Locate the cell with the specified text and output its [x, y] center coordinate. 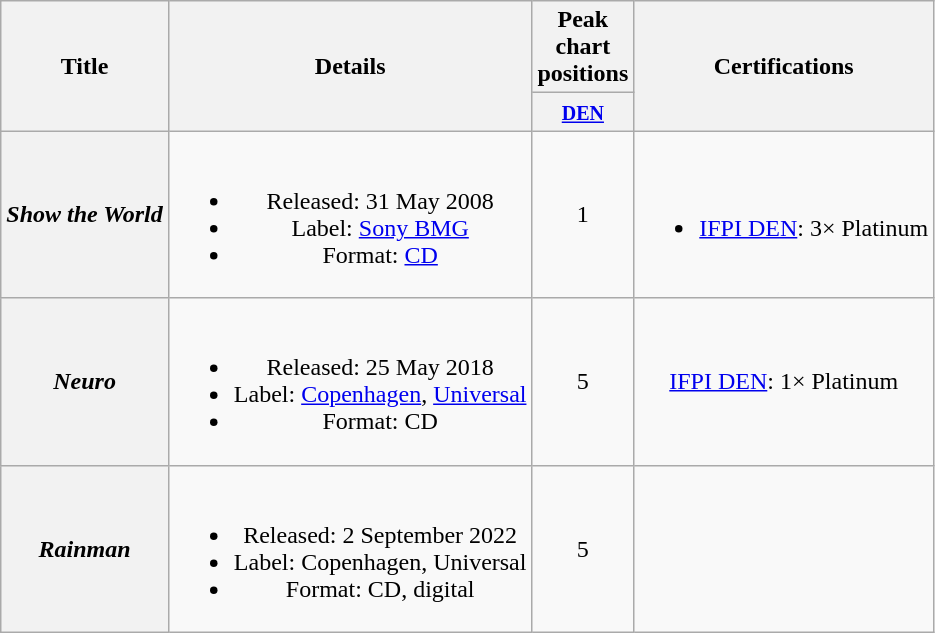
Peak chart positions [583, 47]
1 [583, 214]
Released: 31 May 2008Label: Sony BMGFormat: CD [350, 214]
Title [85, 66]
IFPI DEN: 1× Platinum [784, 382]
Released: 2 September 2022Label: Copenhagen, UniversalFormat: CD, digital [350, 548]
Show the World [85, 214]
Neuro [85, 382]
Details [350, 66]
Released: 25 May 2018Label: Copenhagen, UniversalFormat: CD [350, 382]
DEN [583, 112]
IFPI DEN: 3× Platinum [784, 214]
Rainman [85, 548]
Certifications [784, 66]
